Output the [X, Y] coordinate of the center of the cell containing the given text.  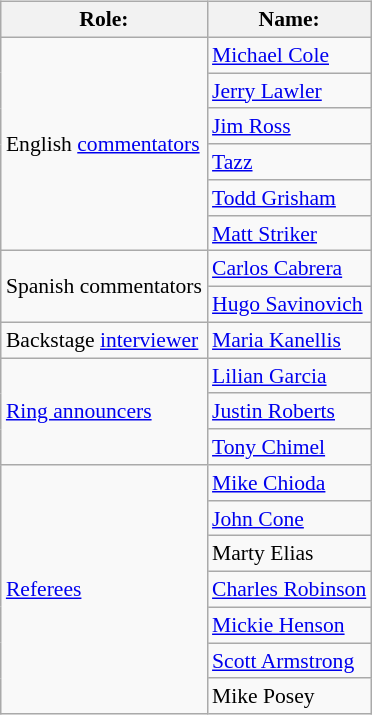
Mickie Henson [289, 625]
Tazz [289, 162]
Name: [289, 20]
Ring announcers [104, 412]
Jerry Lawler [289, 91]
Role: [104, 20]
Jim Ross [289, 126]
Carlos Cabrera [289, 269]
Matt Striker [289, 233]
Lilian Garcia [289, 376]
Justin Roberts [289, 411]
Hugo Savinovich [289, 305]
Backstage interviewer [104, 340]
English commentators [104, 144]
Spanish commentators [104, 286]
Todd Grisham [289, 198]
Charles Robinson [289, 590]
Scott Armstrong [289, 661]
John Cone [289, 518]
Maria Kanellis [289, 340]
Marty Elias [289, 554]
Tony Chimel [289, 447]
Mike Chioda [289, 483]
Mike Posey [289, 696]
Michael Cole [289, 55]
Referees [104, 590]
